Determine the (x, y) coordinate at the center of the cell enclosing the given text.  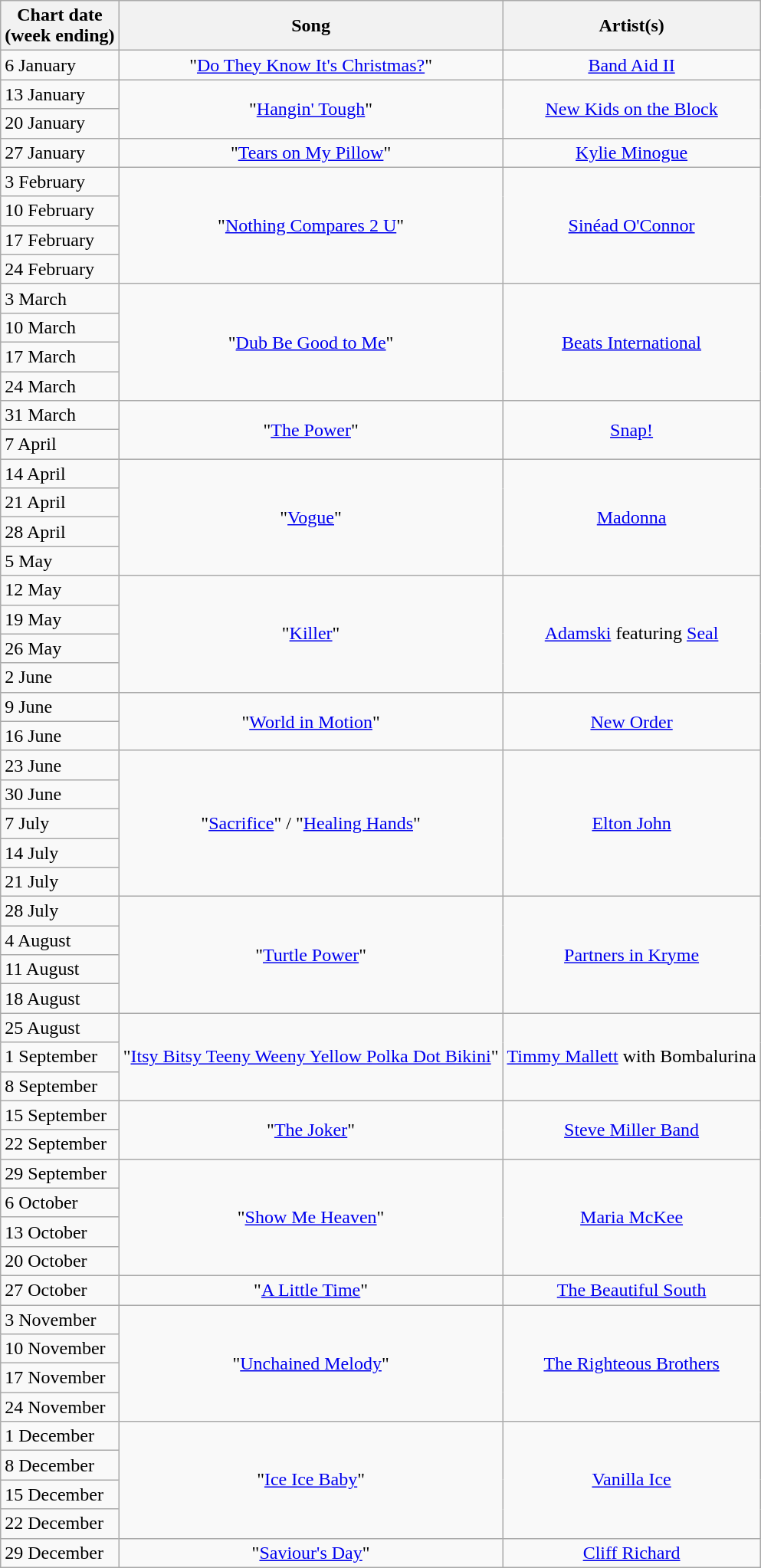
Kylie Minogue (631, 153)
15 December (60, 1494)
Artist(s) (631, 26)
10 February (60, 211)
22 September (60, 1144)
11 August (60, 969)
"Saviour's Day" (311, 1553)
14 April (60, 474)
The Beautiful South (631, 1290)
Vanilla Ice (631, 1480)
"Tears on My Pillow" (311, 153)
27 January (60, 153)
"Dub Be Good to Me" (311, 342)
"Ice Ice Baby" (311, 1480)
Timmy Mallett with Bombalurina (631, 1057)
18 August (60, 999)
1 September (60, 1057)
Maria McKee (631, 1217)
6 January (60, 65)
15 September (60, 1115)
"Sacrifice" / "Healing Hands" (311, 823)
22 December (60, 1524)
24 November (60, 1407)
24 February (60, 269)
13 October (60, 1232)
New Kids on the Block (631, 109)
Chart date(week ending) (60, 26)
"Unchained Melody" (311, 1363)
24 March (60, 385)
14 July (60, 853)
"Show Me Heaven" (311, 1217)
"Vogue" (311, 517)
"Turtle Power" (311, 955)
17 February (60, 240)
Partners in Kryme (631, 955)
21 April (60, 503)
"Nothing Compares 2 U" (311, 225)
Steve Miller Band (631, 1130)
5 May (60, 561)
"Killer" (311, 634)
2 June (60, 677)
10 March (60, 327)
"Itsy Bitsy Teeny Weeny Yellow Polka Dot Bikini" (311, 1057)
"The Power" (311, 430)
Madonna (631, 517)
Song (311, 26)
10 November (60, 1349)
1 December (60, 1436)
Sinéad O'Connor (631, 225)
8 December (60, 1465)
7 July (60, 823)
7 April (60, 444)
"World in Motion" (311, 721)
17 March (60, 356)
Elton John (631, 823)
31 March (60, 415)
"The Joker" (311, 1130)
"A Little Time" (311, 1290)
Snap! (631, 430)
9 June (60, 707)
13 January (60, 94)
Adamski featuring Seal (631, 634)
20 January (60, 123)
The Righteous Brothers (631, 1363)
23 June (60, 765)
8 September (60, 1086)
26 May (60, 648)
"Hangin' Tough" (311, 109)
Band Aid II (631, 65)
3 November (60, 1319)
6 October (60, 1202)
Beats International (631, 342)
20 October (60, 1261)
21 July (60, 882)
28 April (60, 532)
4 August (60, 940)
3 March (60, 298)
3 February (60, 182)
27 October (60, 1290)
29 September (60, 1173)
"Do They Know It's Christmas?" (311, 65)
12 May (60, 590)
17 November (60, 1378)
New Order (631, 721)
30 June (60, 794)
Cliff Richard (631, 1553)
25 August (60, 1028)
19 May (60, 619)
28 July (60, 911)
16 June (60, 736)
29 December (60, 1553)
